Find where the given text appears and provide that cell's center as (x, y) coordinate. 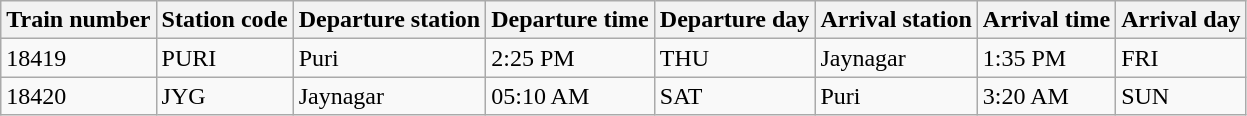
FRI (1181, 58)
18420 (78, 96)
1:35 PM (1046, 58)
Arrival day (1181, 20)
PURI (224, 58)
05:10 AM (570, 96)
18419 (78, 58)
3:20 AM (1046, 96)
SUN (1181, 96)
SAT (734, 96)
Departure day (734, 20)
Departure station (390, 20)
Train number (78, 20)
Arrival station (896, 20)
2:25 PM (570, 58)
THU (734, 58)
JYG (224, 96)
Arrival time (1046, 20)
Departure time (570, 20)
Station code (224, 20)
